Extract the [x, y] coordinate from the center of the cell holding the provided text.  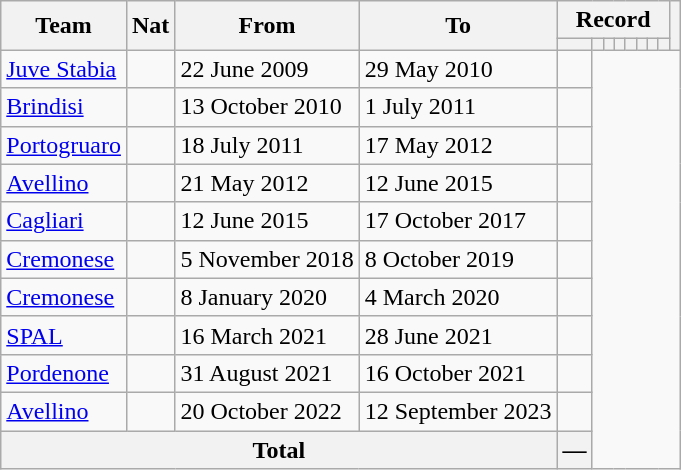
To [458, 26]
12 September 2023 [458, 411]
21 May 2012 [267, 183]
16 March 2021 [267, 335]
28 June 2021 [458, 335]
22 June 2009 [267, 69]
Total [279, 449]
16 October 2021 [458, 373]
29 May 2010 [458, 69]
Nat [150, 26]
4 March 2020 [458, 297]
Pordenone [64, 373]
31 August 2021 [267, 373]
Portogruaro [64, 145]
18 July 2011 [267, 145]
20 October 2022 [267, 411]
Juve Stabia [64, 69]
Brindisi [64, 107]
5 November 2018 [267, 259]
17 October 2017 [458, 221]
— [574, 449]
1 July 2011 [458, 107]
13 October 2010 [267, 107]
Team [64, 26]
Cagliari [64, 221]
SPAL [64, 335]
17 May 2012 [458, 145]
From [267, 26]
Record [613, 20]
8 October 2019 [458, 259]
8 January 2020 [267, 297]
